Extract the (X, Y) coordinate from the center of the cell holding the provided text.  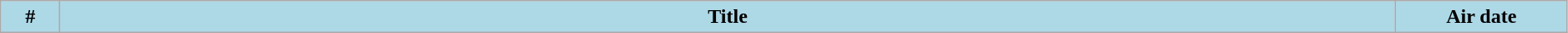
# (30, 17)
Air date (1481, 17)
Title (728, 17)
